Identify which cell holds the provided text, then report its [X, Y] central coordinate. 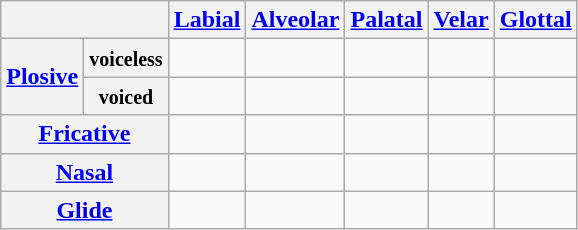
Fricative [84, 134]
Glottal [536, 20]
voiced [126, 96]
Labial [207, 20]
Glide [84, 210]
Nasal [84, 172]
Velar [461, 20]
Palatal [386, 20]
Plosive [42, 77]
Alveolar [296, 20]
voiceless [126, 58]
